Find where the given text appears and provide that cell's center as (x, y) coordinate. 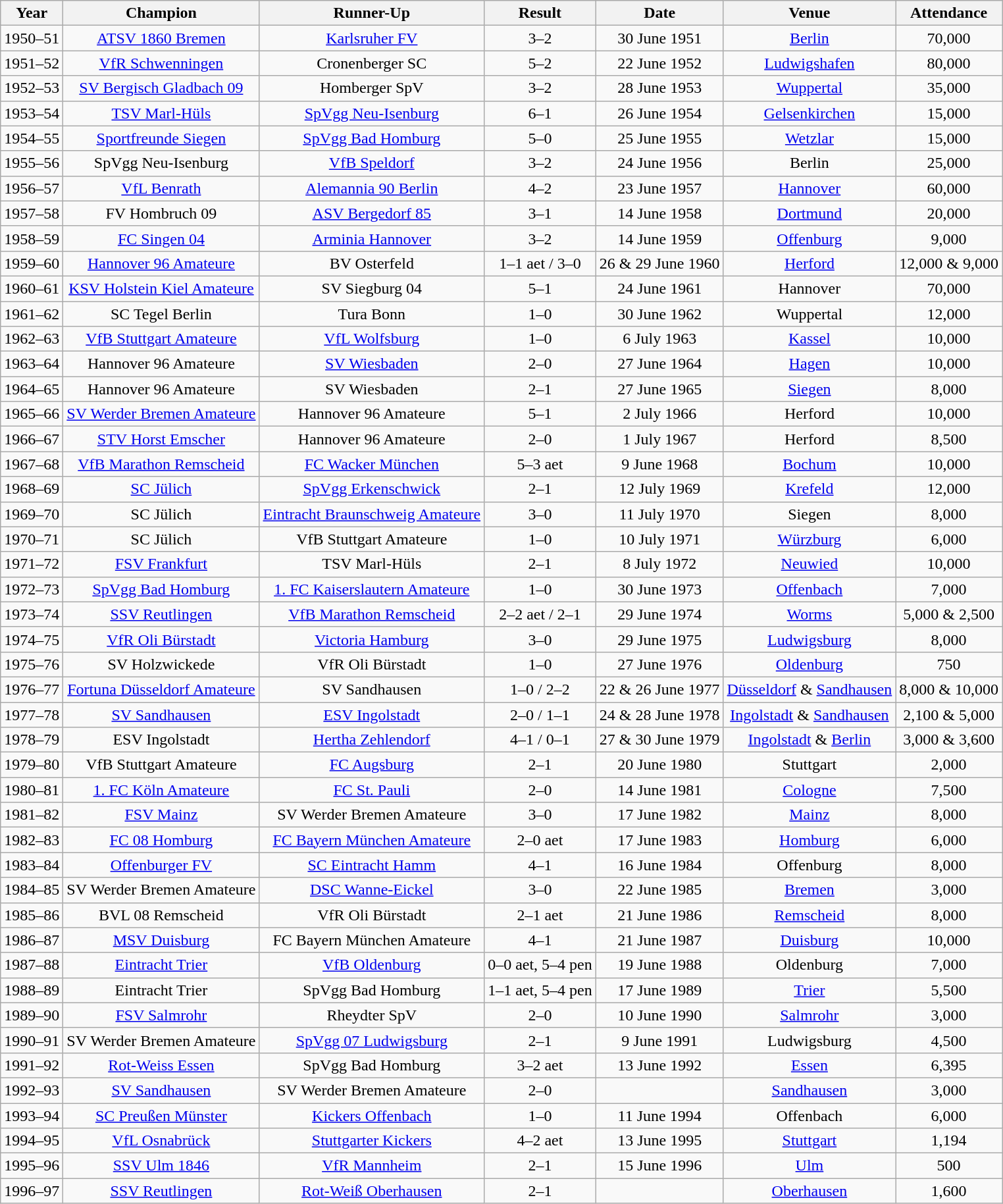
5,000 & 2,500 (949, 614)
14 June 1981 (659, 790)
Date (659, 13)
14 June 1958 (659, 213)
Homberger SpV (372, 88)
25,000 (949, 163)
1992–93 (32, 1090)
0–0 aet, 5–4 pen (540, 965)
27 June 1964 (659, 364)
2–0 / 1–1 (540, 714)
22 June 1952 (659, 63)
1954–55 (32, 138)
VfB Oldenburg (372, 965)
Tura Bonn (372, 314)
Düsseldorf & Sandhausen (810, 689)
1 July 1967 (659, 439)
1995–96 (32, 1166)
SV Siegburg 04 (372, 288)
4–2 (540, 188)
24 June 1956 (659, 163)
8 July 1972 (659, 564)
4,500 (949, 1040)
1990–91 (32, 1040)
1978–79 (32, 740)
Hertha Zehlendorf (372, 740)
1976–77 (32, 689)
1–1 aet / 3–0 (540, 263)
21 June 1987 (659, 940)
Oberhausen (810, 1191)
500 (949, 1166)
1,194 (949, 1141)
2–0 aet (540, 840)
VfL Wolfsburg (372, 339)
1,600 (949, 1191)
11 June 1994 (659, 1116)
3–2 aet (540, 1065)
Fortuna Düsseldorf Amateure (161, 689)
10 July 1971 (659, 539)
Neuwied (810, 564)
Stuttgarter Kickers (372, 1141)
12 July 1969 (659, 489)
Duisburg (810, 940)
35,000 (949, 88)
SV Holzwickede (161, 664)
VfL Benrath (161, 188)
Ingolstadt & Sandhausen (810, 714)
VfR Schwenningen (161, 63)
21 June 1986 (659, 915)
1989–90 (32, 1015)
VfB Speldorf (372, 163)
SC Eintracht Hamm (372, 865)
Kassel (810, 339)
1951–52 (32, 63)
23 June 1957 (659, 188)
Mainz (810, 815)
2,000 (949, 765)
27 & 30 June 1979 (659, 740)
1977–78 (32, 714)
1968–69 (32, 489)
1962–63 (32, 339)
1980–81 (32, 790)
Year (32, 13)
Rheydter SpV (372, 1015)
Salmrohr (810, 1015)
1960–61 (32, 288)
Worms (810, 614)
Ingolstadt & Berlin (810, 740)
1967–68 (32, 464)
Hagen (810, 364)
Gelsenkirchen (810, 113)
26 & 29 June 1960 (659, 263)
7,500 (949, 790)
Arminia Hannover (372, 238)
29 June 1974 (659, 614)
17 June 1989 (659, 990)
1986–87 (32, 940)
Attendance (949, 13)
1983–84 (32, 865)
3,000 & 3,600 (949, 740)
Bochum (810, 464)
1971–72 (32, 564)
5,500 (949, 990)
26 June 1954 (659, 113)
17 June 1982 (659, 815)
1996–97 (32, 1191)
20 June 1980 (659, 765)
FSV Frankfurt (161, 564)
SSV Ulm 1846 (161, 1166)
1969–70 (32, 514)
1973–74 (32, 614)
2,100 & 5,000 (949, 714)
Result (540, 13)
Venue (810, 13)
1. FC Kaiserslautern Amateure (372, 589)
1972–73 (32, 589)
6,395 (949, 1065)
VfL Osnabrück (161, 1141)
27 June 1965 (659, 389)
10 June 1990 (659, 1015)
4–2 aet (540, 1141)
Wetzlar (810, 138)
1984–85 (32, 890)
1950–51 (32, 38)
SpVgg Erkenschwick (372, 489)
Karlsruher FV (372, 38)
SV Bergisch Gladbach 09 (161, 88)
16 June 1984 (659, 865)
Victoria Hamburg (372, 639)
ATSV 1860 Bremen (161, 38)
1964–65 (32, 389)
Ludwigshafen (810, 63)
1952–53 (32, 88)
13 June 1995 (659, 1141)
1963–64 (32, 364)
15 June 1996 (659, 1166)
30 June 1962 (659, 314)
1. FC Köln Amateure (161, 790)
Alemannia 90 Berlin (372, 188)
1979–80 (32, 765)
24 June 1961 (659, 288)
20,000 (949, 213)
Eintracht Braunschweig Amateure (372, 514)
1–1 aet, 5–4 pen (540, 990)
Remscheid (810, 915)
Essen (810, 1065)
Cologne (810, 790)
9 June 1991 (659, 1040)
DSC Wanne-Eickel (372, 890)
30 June 1951 (659, 38)
Offenburger FV (161, 865)
SC Tegel Berlin (161, 314)
Krefeld (810, 489)
1982–83 (32, 840)
Sandhausen (810, 1090)
1957–58 (32, 213)
FC Wacker München (372, 464)
FSV Salmrohr (161, 1015)
Kickers Offenbach (372, 1116)
FC Singen 04 (161, 238)
2 July 1966 (659, 414)
Homburg (810, 840)
1985–86 (32, 915)
8,000 & 10,000 (949, 689)
Cronenberger SC (372, 63)
27 June 1976 (659, 664)
1988–89 (32, 990)
VfR Mannheim (372, 1166)
1961–62 (32, 314)
28 June 1953 (659, 88)
1994–95 (32, 1141)
17 June 1983 (659, 840)
Sportfreunde Siegen (161, 138)
19 June 1988 (659, 965)
SC Preußen Münster (161, 1116)
FV Hombruch 09 (161, 213)
FC St. Pauli (372, 790)
30 June 1973 (659, 589)
Runner-Up (372, 13)
9,000 (949, 238)
Ulm (810, 1166)
12,000 & 9,000 (949, 263)
13 June 1992 (659, 1065)
MSV Duisburg (161, 940)
Rot-Weiß Oberhausen (372, 1191)
FC Augsburg (372, 765)
1981–82 (32, 815)
5–2 (540, 63)
1975–76 (32, 664)
Bremen (810, 890)
ASV Bergedorf 85 (372, 213)
SpVgg 07 Ludwigsburg (372, 1040)
KSV Holstein Kiel Amateure (161, 288)
22 June 1985 (659, 890)
1959–60 (32, 263)
BVL 08 Remscheid (161, 915)
11 July 1970 (659, 514)
9 June 1968 (659, 464)
1965–66 (32, 414)
Dortmund (810, 213)
Würzburg (810, 539)
1966–67 (32, 439)
1970–71 (32, 539)
BV Osterfeld (372, 263)
1987–88 (32, 965)
4–1 / 0–1 (540, 740)
Rot-Weiss Essen (161, 1065)
2–1 aet (540, 915)
80,000 (949, 63)
Champion (161, 13)
STV Horst Emscher (161, 439)
22 & 26 June 1977 (659, 689)
1–0 / 2–2 (540, 689)
1955–56 (32, 163)
8,500 (949, 439)
750 (949, 664)
14 June 1959 (659, 238)
29 June 1975 (659, 639)
FC 08 Homburg (161, 840)
2–2 aet / 2–1 (540, 614)
5–0 (540, 138)
1993–94 (32, 1116)
3–1 (540, 213)
24 & 28 June 1978 (659, 714)
6–1 (540, 113)
1991–92 (32, 1065)
25 June 1955 (659, 138)
1974–75 (32, 639)
1958–59 (32, 238)
60,000 (949, 188)
1956–57 (32, 188)
5–3 aet (540, 464)
6 July 1963 (659, 339)
Trier (810, 990)
1953–54 (32, 113)
FSV Mainz (161, 815)
